For the text-containing cell, return its midpoint in (X, Y) coordinate format. 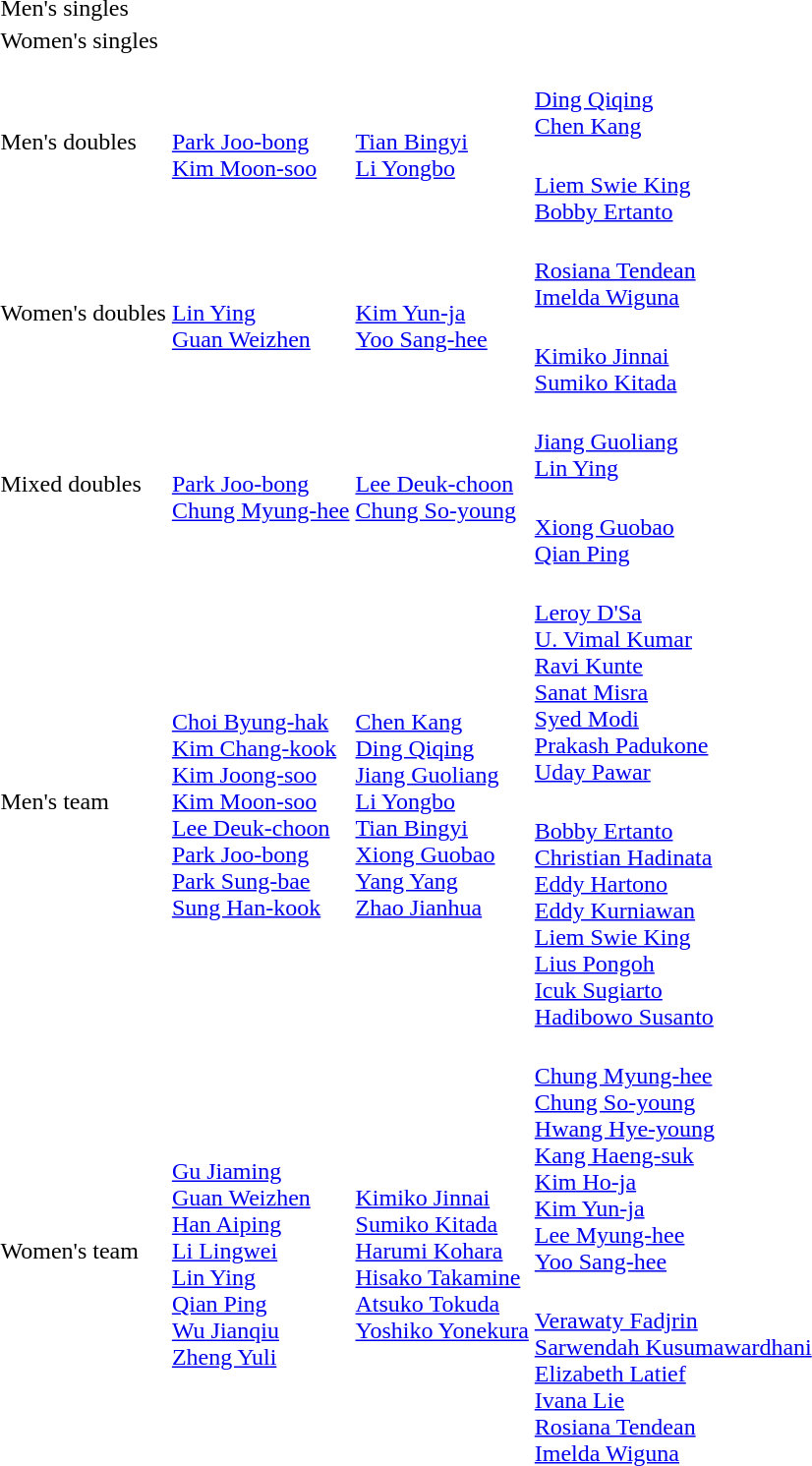
Lin YingGuan Weizhen (261, 313)
Park Joo-bongChung Myung-hee (261, 484)
Park Joo-bongKim Moon-soo (261, 142)
Choi Byung-hakKim Chang-kookKim Joong-sooKim Moon-sooLee Deuk-choonPark Joo-bongPark Sung-baeSung Han-kook (261, 801)
Tian BingyiLi Yongbo (442, 142)
Chen KangDing QiqingJiang GuoliangLi YongboTian BingyiXiong GuobaoYang YangZhao Jianhua (442, 801)
Lee Deuk-choonChung So-young (442, 484)
Kim Yun-jaYoo Sang-hee (442, 313)
